For the text-containing cell, return its midpoint in [X, Y] coordinate format. 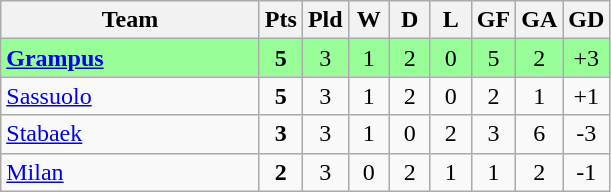
-1 [586, 172]
+3 [586, 58]
-3 [586, 134]
Grampus [130, 58]
Milan [130, 172]
6 [540, 134]
L [450, 20]
W [368, 20]
+1 [586, 96]
GD [586, 20]
Pld [325, 20]
GF [493, 20]
Sassuolo [130, 96]
Team [130, 20]
Pts [280, 20]
Stabaek [130, 134]
GA [540, 20]
D [410, 20]
